Scan for the cell matching the given text and deliver its (x, y) coordinate at center. 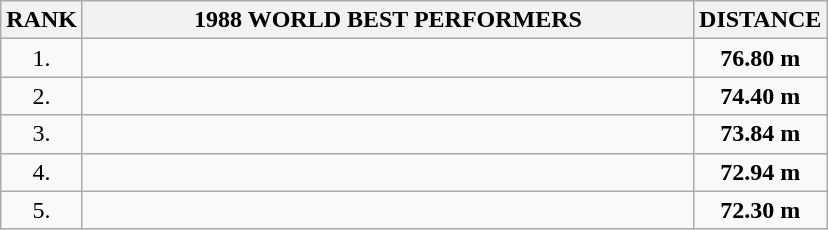
72.94 m (760, 172)
1. (42, 58)
1988 WORLD BEST PERFORMERS (388, 20)
4. (42, 172)
DISTANCE (760, 20)
2. (42, 96)
3. (42, 134)
73.84 m (760, 134)
5. (42, 210)
74.40 m (760, 96)
76.80 m (760, 58)
RANK (42, 20)
72.30 m (760, 210)
